Identify which cell holds the provided text, then report its (x, y) central coordinate. 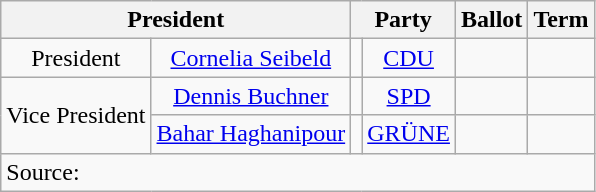
GRÜNE (409, 134)
SPD (409, 96)
Bahar Haghanipour (251, 134)
Source: (298, 172)
Vice President (76, 115)
Dennis Buchner (251, 96)
Ballot (491, 20)
Cornelia Seibeld (251, 58)
CDU (409, 58)
Term (561, 20)
Party (404, 20)
